Identify which cell holds the provided text, then report its [X, Y] central coordinate. 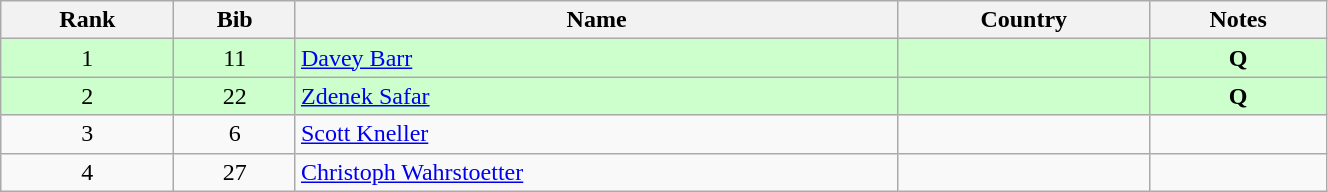
Zdenek Safar [596, 96]
Country [1024, 20]
4 [88, 172]
Christoph Wahrstoetter [596, 172]
2 [88, 96]
22 [235, 96]
Bib [235, 20]
Name [596, 20]
Scott Kneller [596, 134]
27 [235, 172]
1 [88, 58]
Rank [88, 20]
3 [88, 134]
6 [235, 134]
11 [235, 58]
Notes [1238, 20]
Davey Barr [596, 58]
